Return the [X, Y] coordinate for the center point of the cell that contains the specified text.  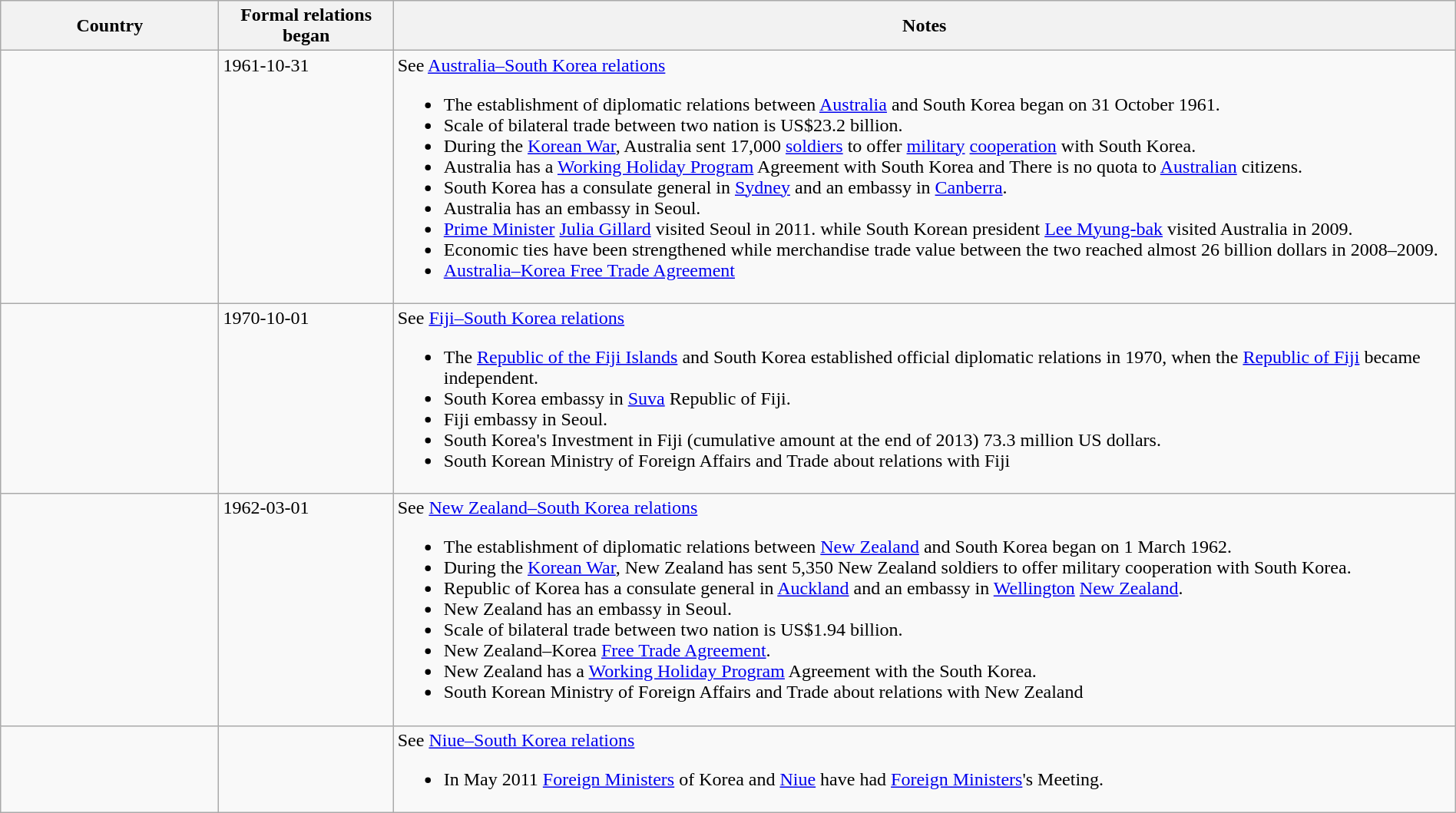
1961-10-31 [306, 177]
Notes [925, 26]
Country [110, 26]
Formal relations began [306, 26]
See Niue–South Korea relationsIn May 2011 Foreign Ministers of Korea and Niue have had Foreign Ministers's Meeting. [925, 769]
1970-10-01 [306, 398]
1962-03-01 [306, 610]
